Scan for the cell matching the given text and deliver its (X, Y) coordinate at center. 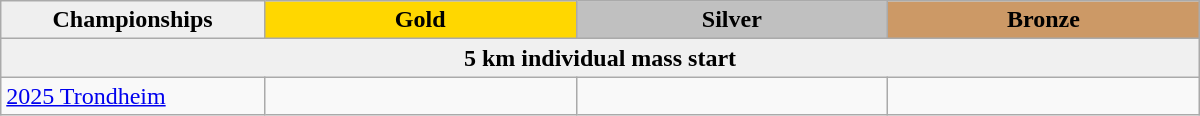
Gold (420, 20)
Silver (732, 20)
5 km individual mass start (600, 58)
Championships (133, 20)
Bronze (1044, 20)
2025 Trondheim (133, 96)
